Locate the cell with the specified text and output its [x, y] center coordinate. 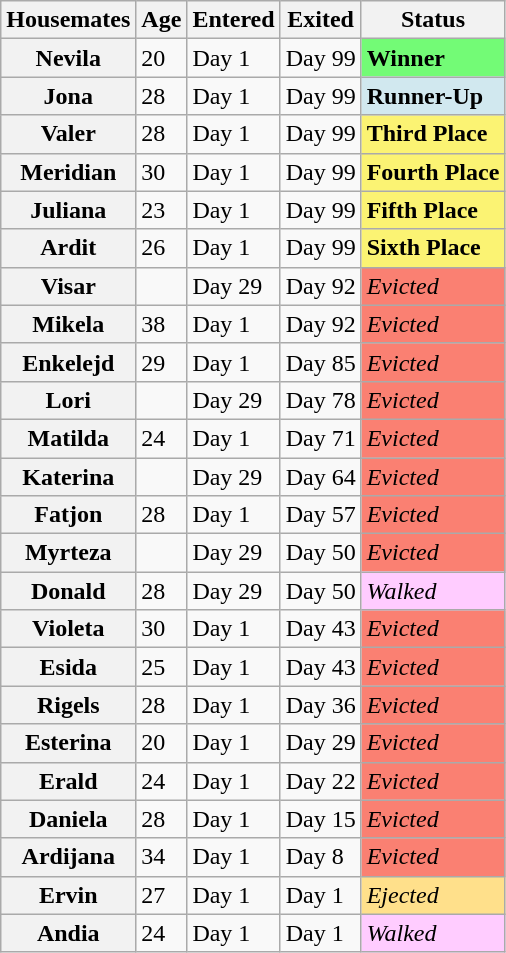
Ardit [68, 248]
Sixth Place [433, 248]
Winner [433, 58]
Ejected [433, 895]
Fifth Place [433, 210]
Enkelejd [68, 362]
Mikela [68, 324]
27 [162, 895]
Esida [68, 667]
26 [162, 248]
Fourth Place [433, 172]
Ervin [68, 895]
Myrteza [68, 553]
Matilda [68, 438]
Visar [68, 286]
Day 71 [320, 438]
Day 64 [320, 477]
Nevila [68, 58]
Day 36 [320, 705]
Third Place [433, 134]
Rigels [68, 705]
Day 8 [320, 857]
Entered [234, 20]
Juliana [68, 210]
Ardijana [68, 857]
Erald [68, 781]
Esterina [68, 743]
Day 57 [320, 515]
29 [162, 362]
Jona [68, 96]
Day 78 [320, 400]
Donald [68, 591]
23 [162, 210]
Fatjon [68, 515]
Day 22 [320, 781]
Status [433, 20]
Valer [68, 134]
Age [162, 20]
Andia [68, 933]
Meridian [68, 172]
Exited [320, 20]
Housemates [68, 20]
Runner-Up [433, 96]
Violeta [68, 629]
Lori [68, 400]
Day 85 [320, 362]
38 [162, 324]
Daniela [68, 819]
34 [162, 857]
25 [162, 667]
Katerina [68, 477]
Day 15 [320, 819]
